Return the [X, Y] coordinate for the center point of the cell that contains the specified text.  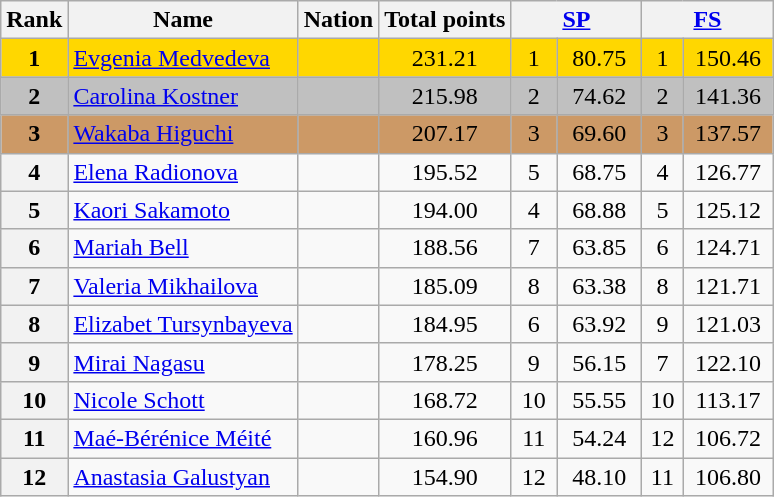
154.90 [445, 477]
Mariah Bell [183, 248]
68.75 [600, 172]
195.52 [445, 172]
55.55 [600, 400]
141.36 [728, 96]
Nation [338, 20]
124.71 [728, 248]
150.46 [728, 58]
185.09 [445, 286]
Anastasia Galustyan [183, 477]
231.21 [445, 58]
122.10 [728, 362]
Wakaba Higuchi [183, 134]
63.85 [600, 248]
Elizabet Tursynbayeva [183, 324]
Nicole Schott [183, 400]
160.96 [445, 438]
215.98 [445, 96]
63.92 [600, 324]
188.56 [445, 248]
56.15 [600, 362]
184.95 [445, 324]
Mirai Nagasu [183, 362]
Evgenia Medvedeva [183, 58]
Total points [445, 20]
Valeria Mikhailova [183, 286]
207.17 [445, 134]
194.00 [445, 210]
Kaori Sakamoto [183, 210]
125.12 [728, 210]
80.75 [600, 58]
Maé-Bérénice Méité [183, 438]
74.62 [600, 96]
126.77 [728, 172]
137.57 [728, 134]
54.24 [600, 438]
121.03 [728, 324]
Carolina Kostner [183, 96]
168.72 [445, 400]
48.10 [600, 477]
SP [576, 20]
106.72 [728, 438]
69.60 [600, 134]
68.88 [600, 210]
121.71 [728, 286]
178.25 [445, 362]
Name [183, 20]
Rank [34, 20]
113.17 [728, 400]
FS [708, 20]
106.80 [728, 477]
63.38 [600, 286]
Elena Radionova [183, 172]
